Return the (x, y) coordinate for the center point of the cell that contains the specified text.  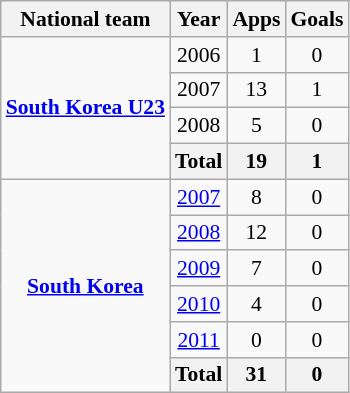
South Korea (86, 286)
4 (256, 304)
5 (256, 126)
2011 (198, 340)
31 (256, 375)
South Korea U23 (86, 108)
2006 (198, 55)
12 (256, 233)
13 (256, 90)
2010 (198, 304)
National team (86, 19)
Apps (256, 19)
19 (256, 162)
2009 (198, 269)
Goals (316, 19)
8 (256, 197)
Year (198, 19)
7 (256, 269)
